Locate the cell with the specified text and output its (X, Y) center coordinate. 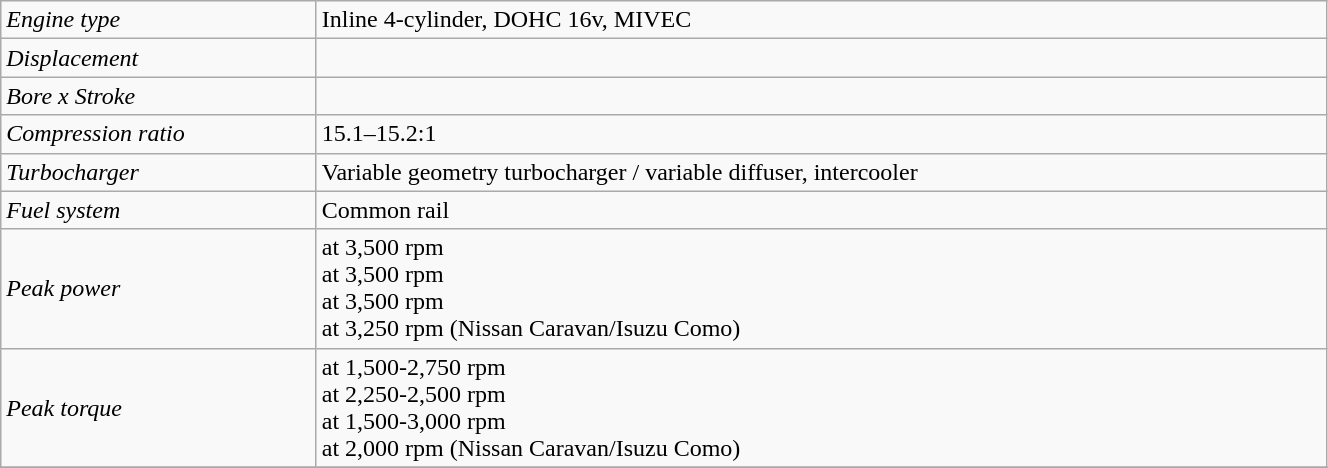
Peak torque (158, 408)
Engine type (158, 20)
Inline 4-cylinder, DOHC 16v, MIVEC (821, 20)
Variable geometry turbocharger / variable diffuser, intercooler (821, 172)
Peak power (158, 288)
Displacement (158, 58)
at 1,500-2,750 rpm at 2,250-2,500 rpm at 1,500-3,000 rpm at 2,000 rpm (Nissan Caravan/Isuzu Como) (821, 408)
Compression ratio (158, 134)
Common rail (821, 210)
at 3,500 rpm at 3,500 rpm at 3,500 rpm at 3,250 rpm (Nissan Caravan/Isuzu Como) (821, 288)
Fuel system (158, 210)
Turbocharger (158, 172)
15.1–15.2:1 (821, 134)
Bore x Stroke (158, 96)
